Find where the given text appears and provide that cell's center as (X, Y) coordinate. 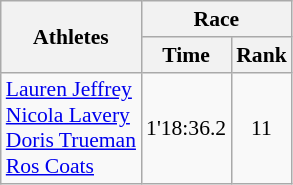
1'18:36.2 (186, 128)
11 (262, 128)
Race (216, 19)
Time (186, 55)
Rank (262, 55)
Athletes (71, 36)
Lauren JeffreyNicola LaveryDoris TruemanRos Coats (71, 128)
